Return the (X, Y) coordinate for the center point of the cell that contains the specified text.  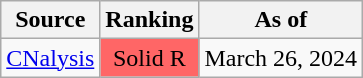
March 26, 2024 (281, 58)
Ranking (150, 20)
CNalysis (50, 58)
Source (50, 20)
Solid R (150, 58)
As of (281, 20)
